Locate the cell with the specified text and output its (X, Y) center coordinate. 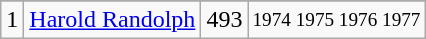
1 (12, 20)
Harold Randolph (112, 20)
493 (224, 20)
1974 1975 1976 1977 (336, 20)
